Identify which cell holds the provided text, then report its [x, y] central coordinate. 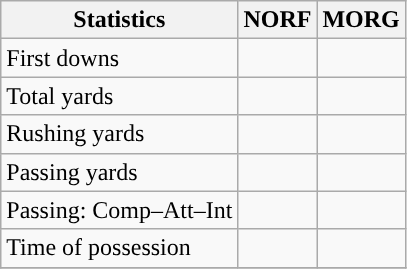
Statistics [120, 20]
First downs [120, 58]
NORF [278, 20]
MORG [361, 20]
Rushing yards [120, 134]
Passing: Comp–Att–Int [120, 210]
Total yards [120, 96]
Time of possession [120, 248]
Passing yards [120, 172]
